Locate the cell with the specified text and output its [x, y] center coordinate. 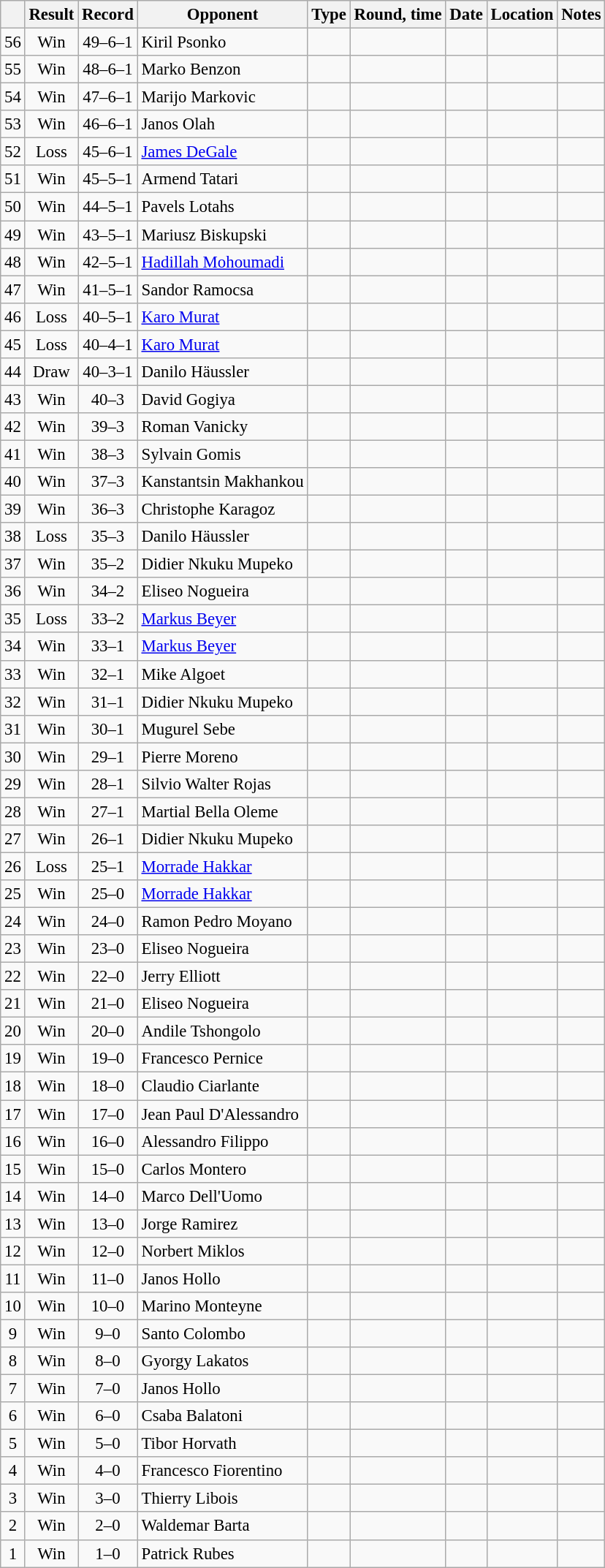
31 [13, 729]
31–1 [108, 702]
David Gogiya [222, 399]
46–6–1 [108, 124]
25–1 [108, 866]
35–3 [108, 537]
10 [13, 1306]
52 [13, 152]
2 [13, 1526]
15–0 [108, 1169]
16 [13, 1141]
33 [13, 674]
22 [13, 977]
Patrick Rubes [222, 1553]
14–0 [108, 1196]
23–0 [108, 949]
32 [13, 702]
30–1 [108, 729]
11–0 [108, 1279]
Thierry Libois [222, 1499]
Sylvain Gomis [222, 454]
45–6–1 [108, 152]
40 [13, 482]
38–3 [108, 454]
Gyorgy Lakatos [222, 1361]
40–3–1 [108, 372]
18 [13, 1086]
13 [13, 1224]
4 [13, 1471]
6–0 [108, 1416]
30 [13, 757]
8 [13, 1361]
38 [13, 537]
33–2 [108, 619]
33–1 [108, 647]
28 [13, 811]
44–5–1 [108, 207]
Roman Vanicky [222, 427]
56 [13, 42]
Marijo Markovic [222, 97]
3–0 [108, 1499]
49 [13, 235]
23 [13, 949]
12–0 [108, 1251]
6 [13, 1416]
21–0 [108, 1004]
Record [108, 15]
Ramon Pedro Moyano [222, 922]
Notes [582, 15]
25 [13, 894]
22–0 [108, 977]
20 [13, 1031]
20–0 [108, 1031]
Jorge Ramirez [222, 1224]
28–1 [108, 784]
39 [13, 510]
Alessandro Filippo [222, 1141]
36 [13, 591]
Mike Algoet [222, 674]
45 [13, 344]
17–0 [108, 1114]
Mariusz Biskupski [222, 235]
Pierre Moreno [222, 757]
Marino Monteyne [222, 1306]
53 [13, 124]
Carlos Montero [222, 1169]
29–1 [108, 757]
Marco Dell'Uomo [222, 1196]
48 [13, 262]
1–0 [108, 1553]
Santo Colombo [222, 1333]
26 [13, 866]
42 [13, 427]
Marko Benzon [222, 69]
Francesco Fiorentino [222, 1471]
36–3 [108, 510]
3 [13, 1499]
Pavels Lotahs [222, 207]
Andile Tshongolo [222, 1031]
29 [13, 784]
35–2 [108, 564]
Claudio Ciarlante [222, 1086]
16–0 [108, 1141]
19–0 [108, 1059]
Janos Olah [222, 124]
50 [13, 207]
Armend Tatari [222, 179]
Martial Bella Oleme [222, 811]
Mugurel Sebe [222, 729]
11 [13, 1279]
43–5–1 [108, 235]
8–0 [108, 1361]
49–6–1 [108, 42]
7 [13, 1389]
25–0 [108, 894]
40–4–1 [108, 344]
5–0 [108, 1444]
40–5–1 [108, 317]
43 [13, 399]
9 [13, 1333]
19 [13, 1059]
Kiril Psonko [222, 42]
12 [13, 1251]
21 [13, 1004]
Draw [51, 372]
41–5–1 [108, 289]
35 [13, 619]
2–0 [108, 1526]
24–0 [108, 922]
14 [13, 1196]
44 [13, 372]
Hadillah Mohoumadi [222, 262]
Round, time [397, 15]
Jerry Elliott [222, 977]
Tibor Horvath [222, 1444]
7–0 [108, 1389]
32–1 [108, 674]
47–6–1 [108, 97]
37–3 [108, 482]
34 [13, 647]
Date [466, 15]
39–3 [108, 427]
Francesco Pernice [222, 1059]
10–0 [108, 1306]
34–2 [108, 591]
48–6–1 [108, 69]
Waldemar Barta [222, 1526]
27–1 [108, 811]
26–1 [108, 839]
51 [13, 179]
9–0 [108, 1333]
Norbert Miklos [222, 1251]
Sandor Ramocsa [222, 289]
Result [51, 15]
Jean Paul D'Alessandro [222, 1114]
37 [13, 564]
4–0 [108, 1471]
Christophe Karagoz [222, 510]
42–5–1 [108, 262]
45–5–1 [108, 179]
13–0 [108, 1224]
17 [13, 1114]
15 [13, 1169]
24 [13, 922]
40–3 [108, 399]
18–0 [108, 1086]
James DeGale [222, 152]
27 [13, 839]
Silvio Walter Rojas [222, 784]
47 [13, 289]
55 [13, 69]
5 [13, 1444]
Location [522, 15]
54 [13, 97]
Csaba Balatoni [222, 1416]
Kanstantsin Makhankou [222, 482]
1 [13, 1553]
41 [13, 454]
Type [329, 15]
46 [13, 317]
Opponent [222, 15]
